Return the (x, y) coordinate for the center point of the cell that contains the specified text.  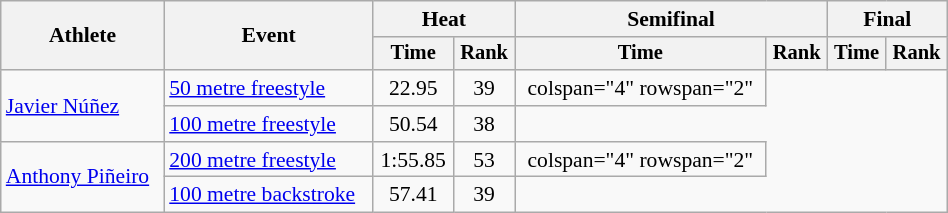
Final (887, 19)
53 (484, 160)
Heat (444, 19)
50 metre freestyle (268, 88)
50.54 (413, 124)
Javier Núñez (82, 106)
Event (268, 36)
1:55.85 (413, 160)
100 metre freestyle (268, 124)
Athlete (82, 36)
Semifinal (672, 19)
200 metre freestyle (268, 160)
22.95 (413, 88)
Anthony Piñeiro (82, 178)
57.41 (413, 195)
38 (484, 124)
100 metre backstroke (268, 195)
